From the cell containing the given text, extract its center point as (X, Y) coordinate. 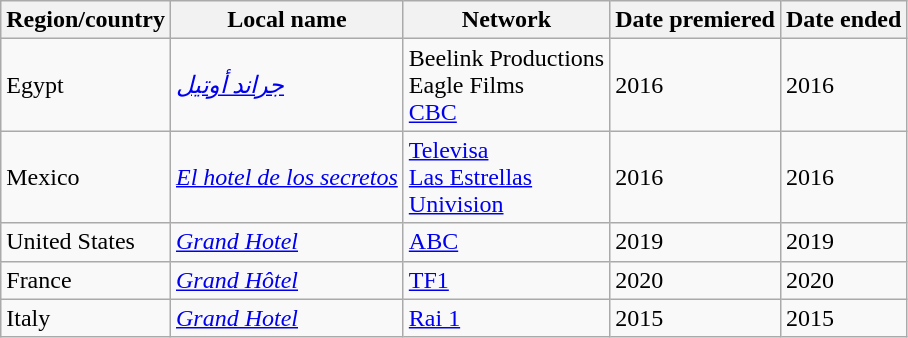
Region/country (86, 20)
Date ended (843, 20)
Italy (86, 318)
Egypt (86, 85)
TelevisaLas EstrellasUnivision (506, 177)
Rai 1 (506, 318)
Beelink ProductionsEagle FilmsCBC (506, 85)
TF1 (506, 280)
ABC (506, 242)
El hotel de los secretos (286, 177)
Local name (286, 20)
Network (506, 20)
United States (86, 242)
Grand Hôtel (286, 280)
جراند أوتيل (286, 85)
France (86, 280)
Date premiered (696, 20)
Mexico (86, 177)
